Scan for the cell matching the given text and deliver its (x, y) coordinate at center. 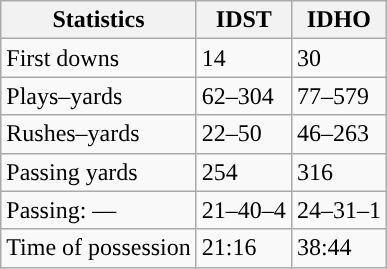
316 (338, 172)
62–304 (244, 96)
254 (244, 172)
Statistics (99, 20)
30 (338, 58)
Time of possession (99, 248)
14 (244, 58)
24–31–1 (338, 210)
IDST (244, 20)
First downs (99, 58)
Passing yards (99, 172)
IDHO (338, 20)
46–263 (338, 134)
77–579 (338, 96)
21–40–4 (244, 210)
Plays–yards (99, 96)
Rushes–yards (99, 134)
Passing: –– (99, 210)
22–50 (244, 134)
38:44 (338, 248)
21:16 (244, 248)
